Detect which cell encompasses the target text, then output its [X, Y] center coordinate. 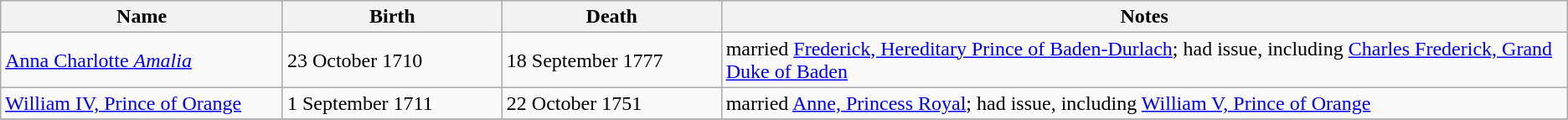
Birth [392, 17]
married Frederick, Hereditary Prince of Baden-Durlach; had issue, including Charles Frederick, Grand Duke of Baden [1144, 60]
Notes [1144, 17]
18 September 1777 [611, 60]
Name [142, 17]
23 October 1710 [392, 60]
William IV, Prince of Orange [142, 103]
married Anne, Princess Royal; had issue, including William V, Prince of Orange [1144, 103]
Death [611, 17]
Anna Charlotte Amalia [142, 60]
22 October 1751 [611, 103]
1 September 1711 [392, 103]
